Determine the [x, y] coordinate at the center of the cell enclosing the given text.  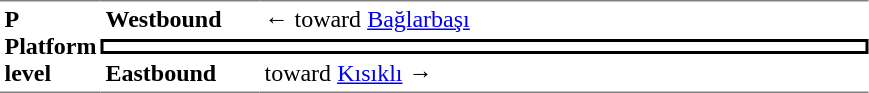
PPlatform level [50, 46]
Eastbound [180, 74]
← toward Bağlarbaşı [564, 20]
Westbound [180, 20]
toward Kısıklı → [564, 74]
